Determine the (x, y) coordinate at the center of the cell enclosing the given text.  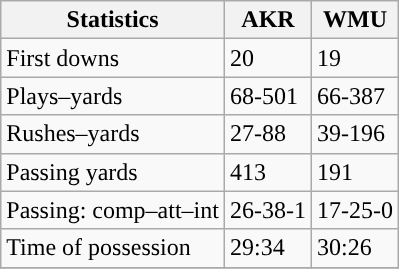
68-501 (268, 96)
Time of possession (113, 248)
Statistics (113, 20)
WMU (356, 20)
AKR (268, 20)
17-25-0 (356, 210)
First downs (113, 58)
191 (356, 172)
Passing yards (113, 172)
Passing: comp–att–int (113, 210)
39-196 (356, 134)
Plays–yards (113, 96)
66-387 (356, 96)
29:34 (268, 248)
30:26 (356, 248)
20 (268, 58)
27-88 (268, 134)
413 (268, 172)
26-38-1 (268, 210)
19 (356, 58)
Rushes–yards (113, 134)
